Return the [x, y] coordinate for the center point of the cell that contains the specified text.  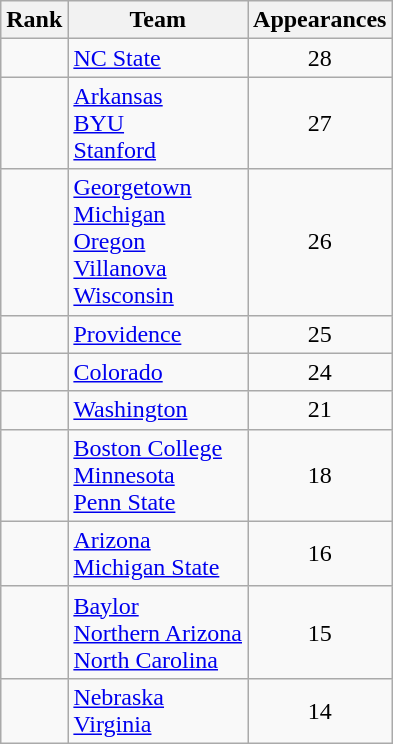
Boston CollegeMinnesotaPenn State [158, 475]
14 [320, 710]
18 [320, 475]
ArkansasBYUStanford [158, 123]
Colorado [158, 372]
BaylorNorthern ArizonaNorth Carolina [158, 632]
25 [320, 334]
NC State [158, 58]
15 [320, 632]
27 [320, 123]
ArizonaMichigan State [158, 554]
Appearances [320, 20]
26 [320, 242]
21 [320, 410]
Rank [34, 20]
Team [158, 20]
NebraskaVirginia [158, 710]
24 [320, 372]
28 [320, 58]
GeorgetownMichiganOregonVillanovaWisconsin [158, 242]
Providence [158, 334]
Washington [158, 410]
16 [320, 554]
